Return [x, y] of the center of cell containing provided text 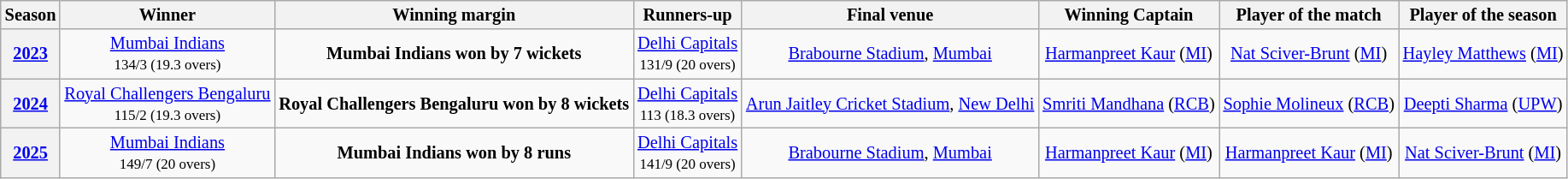
Arun Jaitley Cricket Stadium, New Delhi [890, 104]
Winner [167, 15]
Winning margin [454, 15]
Royal Challengers Bengaluru115/2 (19.3 overs) [167, 104]
2023 [31, 54]
Player of the season [1483, 15]
Royal Challengers Bengaluru won by 8 wickets [454, 104]
Season [31, 15]
Runners-up [687, 15]
Mumbai Indians134/3 (19.3 overs) [167, 54]
Smriti Mandhana (RCB) [1128, 104]
2024 [31, 104]
Mumbai Indians149/7 (20 overs) [167, 152]
Winning Captain [1128, 15]
Mumbai Indians won by 7 wickets [454, 54]
Delhi Capitals141/9 (20 overs) [687, 152]
2025 [31, 152]
Delhi Capitals113 (18.3 overs) [687, 104]
Sophie Molineux (RCB) [1309, 104]
Final venue [890, 15]
Mumbai Indians won by 8 runs [454, 152]
Deepti Sharma (UPW) [1483, 104]
Hayley Matthews (MI) [1483, 54]
Delhi Capitals131/9 (20 overs) [687, 54]
Player of the match [1309, 15]
